Pinpoint the cell where the given text exists, returning its (x, y) midpoint coordinate. 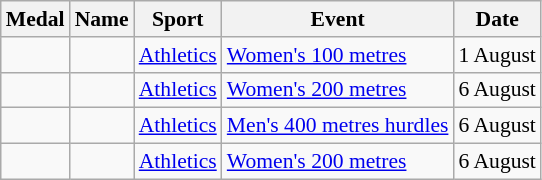
Women's 100 metres (338, 55)
Medal (36, 19)
Sport (178, 19)
Men's 400 metres hurdles (338, 126)
Date (496, 19)
Event (338, 19)
1 August (496, 55)
Name (102, 19)
